Capture the cell that displays the provided text and extract its (x, y) central coordinate. 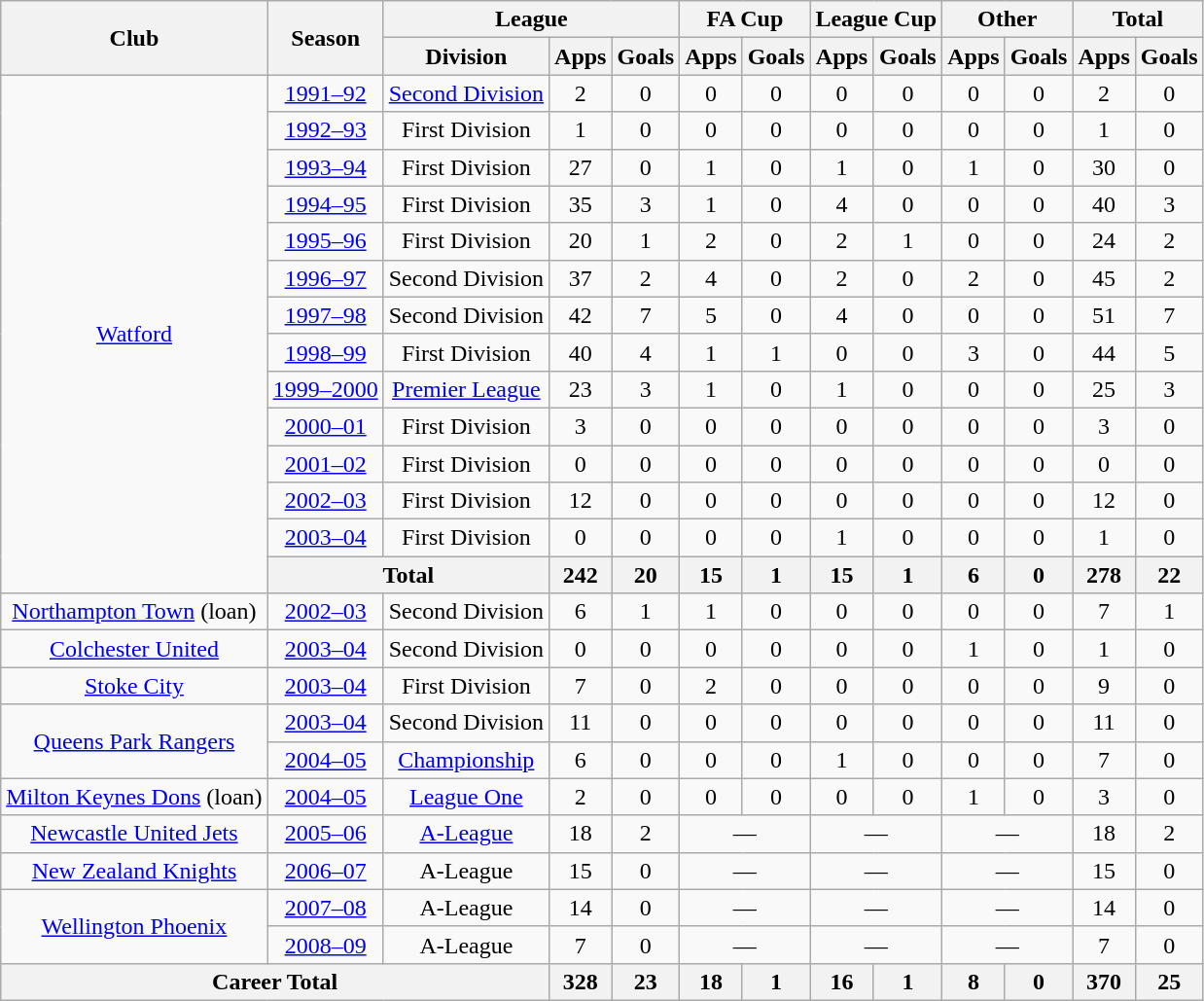
242 (581, 575)
FA Cup (745, 19)
2006–07 (325, 871)
9 (1104, 686)
1998–99 (325, 352)
Other (1008, 19)
45 (1104, 278)
1995–96 (325, 241)
37 (581, 278)
328 (581, 982)
27 (581, 167)
22 (1169, 575)
Newcastle United Jets (134, 834)
New Zealand Knights (134, 871)
Season (325, 38)
24 (1104, 241)
1994–95 (325, 204)
278 (1104, 575)
Colchester United (134, 649)
Club (134, 38)
League One (466, 797)
1993–94 (325, 167)
Wellington Phoenix (134, 926)
Northampton Town (loan) (134, 612)
35 (581, 204)
League (531, 19)
16 (842, 982)
30 (1104, 167)
League Cup (876, 19)
1997–98 (325, 315)
1999–2000 (325, 389)
Watford (134, 335)
1992–93 (325, 130)
1991–92 (325, 93)
2000–01 (325, 426)
Career Total (275, 982)
51 (1104, 315)
2001–02 (325, 464)
2007–08 (325, 908)
Stoke City (134, 686)
2005–06 (325, 834)
1996–97 (325, 278)
Milton Keynes Dons (loan) (134, 797)
2008–09 (325, 945)
370 (1104, 982)
Division (466, 56)
Queens Park Rangers (134, 741)
Championship (466, 760)
44 (1104, 352)
42 (581, 315)
Premier League (466, 389)
8 (974, 982)
